Identify which cell holds the provided text, then report its (X, Y) central coordinate. 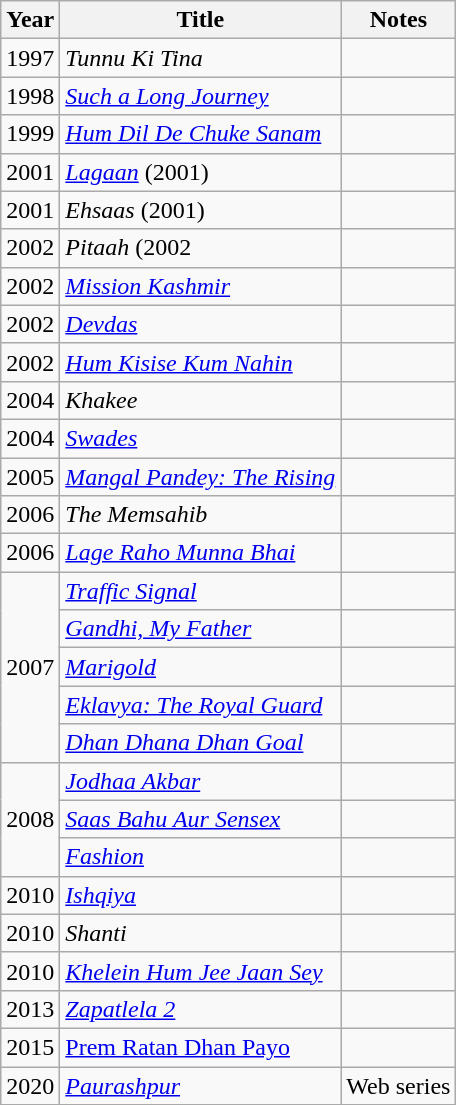
Web series (398, 1085)
Khakee (200, 400)
Pitaah (2002 (200, 248)
Shanti (200, 933)
Lage Raho Munna Bhai (200, 553)
Eklavya: The Royal Guard (200, 705)
2020 (30, 1085)
2008 (30, 819)
Notes (398, 20)
Prem Ratan Dhan Payo (200, 1047)
2015 (30, 1047)
Swades (200, 438)
Gandhi, My Father (200, 629)
Paurashpur (200, 1085)
1998 (30, 96)
Year (30, 20)
Marigold (200, 667)
Traffic Signal (200, 591)
Tunnu Ki Tina (200, 58)
Ishqiya (200, 895)
Mangal Pandey: The Rising (200, 477)
2013 (30, 1009)
2007 (30, 667)
1997 (30, 58)
Lagaan (2001) (200, 172)
Khelein Hum Jee Jaan Sey (200, 971)
Devdas (200, 324)
Mission Kashmir (200, 286)
Zapatlela 2 (200, 1009)
Title (200, 20)
Such a Long Journey (200, 96)
1999 (30, 134)
Jodhaa Akbar (200, 781)
Dhan Dhana Dhan Goal (200, 743)
Fashion (200, 857)
The Memsahib (200, 515)
Saas Bahu Aur Sensex (200, 819)
Hum Kisise Kum Nahin (200, 362)
Hum Dil De Chuke Sanam (200, 134)
Ehsaas (2001) (200, 210)
2005 (30, 477)
